From the cell containing the given text, extract its center point as (X, Y) coordinate. 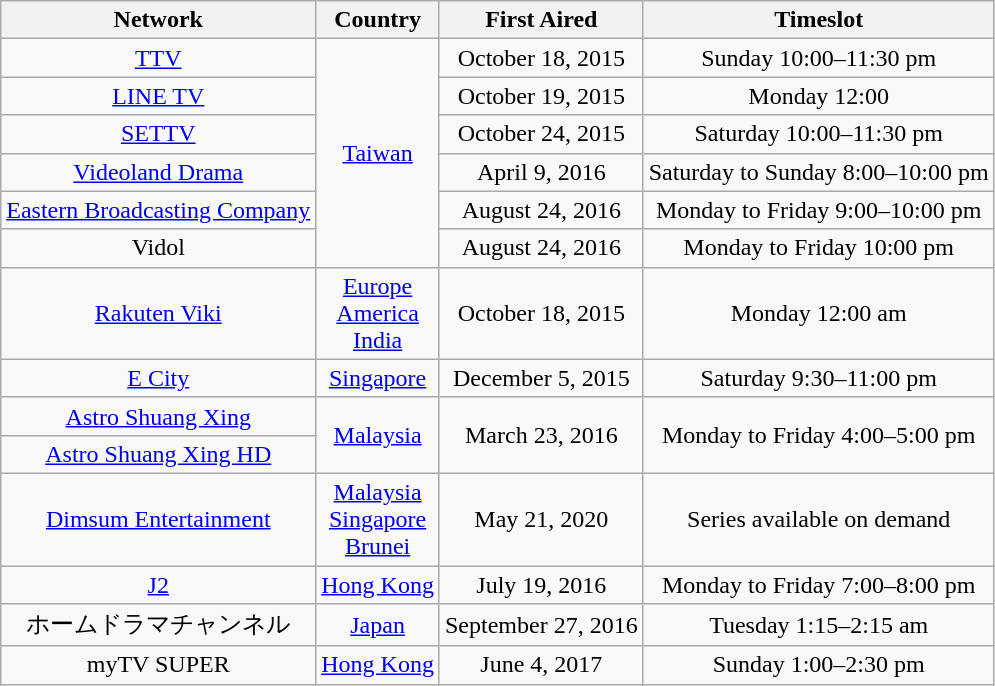
Vidol (158, 248)
Network (158, 20)
December 5, 2015 (541, 378)
Series available on demand (818, 519)
Timeslot (818, 20)
Country (378, 20)
Malaysia (378, 435)
October 19, 2015 (541, 96)
Monday to Friday 9:00–10:00 pm (818, 210)
October 24, 2015 (541, 134)
Dimsum Entertainment (158, 519)
E City (158, 378)
myTV SUPER (158, 665)
Saturday 9:30–11:00 pm (818, 378)
First Aired (541, 20)
LINE TV (158, 96)
April 9, 2016 (541, 172)
Sunday 1:00–2:30 pm (818, 665)
Eastern Broadcasting Company (158, 210)
Japan (378, 626)
MalaysiaSingaporeBrunei (378, 519)
Monday to Friday 7:00–8:00 pm (818, 585)
September 27, 2016 (541, 626)
J2 (158, 585)
SETTV (158, 134)
Sunday 10:00–11:30 pm (818, 58)
March 23, 2016 (541, 435)
Saturday 10:00–11:30 pm (818, 134)
Monday 12:00 (818, 96)
Astro Shuang Xing HD (158, 454)
Saturday to Sunday 8:00–10:00 pm (818, 172)
Singapore (378, 378)
Monday 12:00 am (818, 313)
EuropeAmericaIndia (378, 313)
Monday to Friday 10:00 pm (818, 248)
ホームドラマチャンネル (158, 626)
Tuesday 1:15–2:15 am (818, 626)
TTV (158, 58)
Rakuten Viki (158, 313)
Taiwan (378, 153)
May 21, 2020 (541, 519)
Videoland Drama (158, 172)
Astro Shuang Xing (158, 416)
July 19, 2016 (541, 585)
Monday to Friday 4:00–5:00 pm (818, 435)
June 4, 2017 (541, 665)
